Return the (x, y) coordinate for the center point of the cell that contains the specified text.  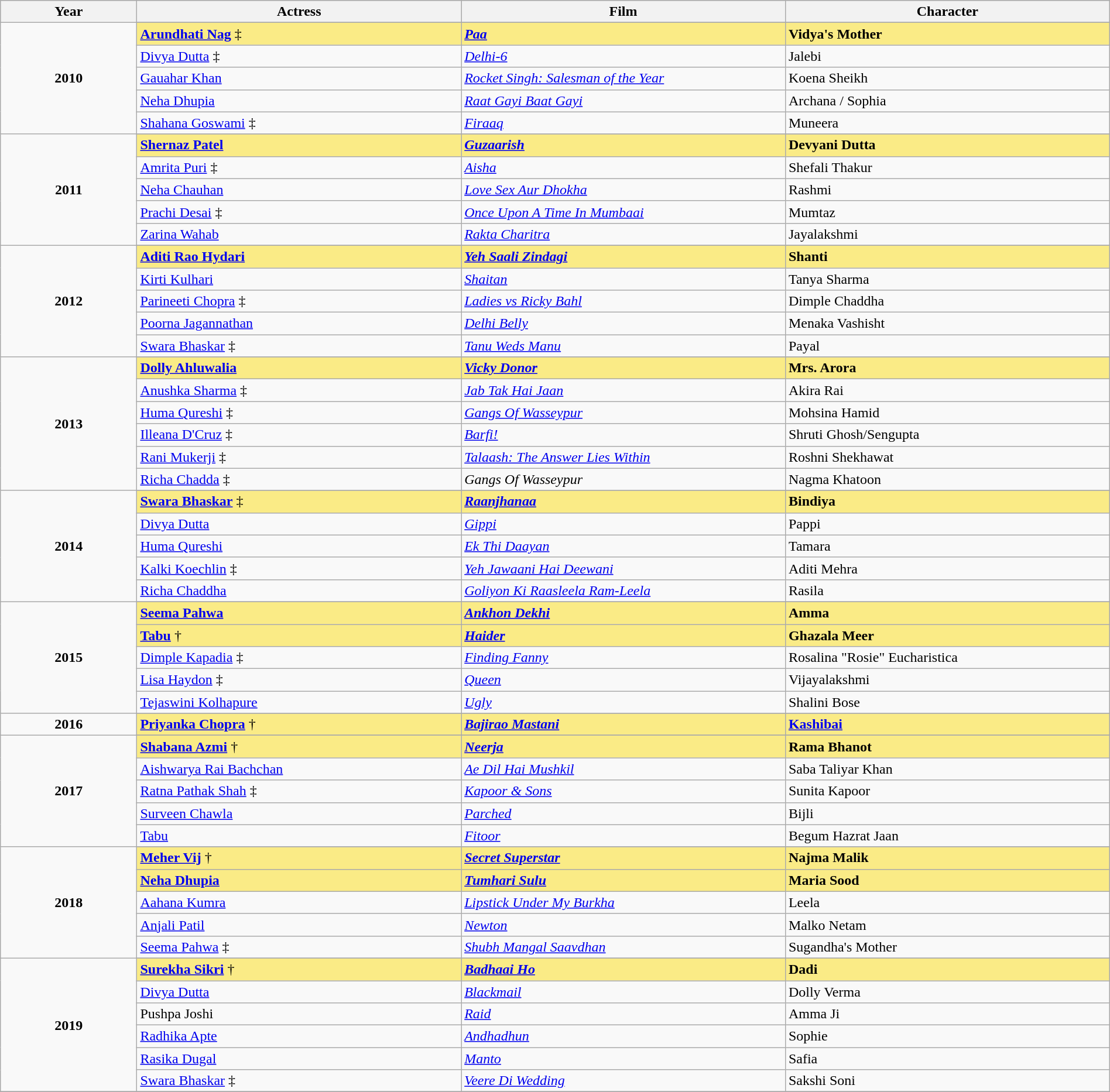
Aisha (623, 167)
Anushka Sharma ‡ (299, 390)
Manto (623, 1059)
Poorna Jagannathan (299, 324)
Actress (299, 12)
Jalebi (947, 56)
Akira Rai (947, 390)
Seema Pahwa ‡ (299, 947)
Mumtaz (947, 212)
Surveen Chawla (299, 813)
Saba Taliyar Khan (947, 769)
Prachi Desai ‡ (299, 212)
Delhi-6 (623, 56)
Arundhati Nag ‡ (299, 34)
Ugly (623, 702)
Dimple Chaddha (947, 301)
Secret Superstar (623, 858)
Shubh Mangal Saavdhan (623, 947)
Raid (623, 1014)
Yeh Saali Zindagi (623, 256)
Firaaq (623, 123)
Anjali Patil (299, 925)
Guzaarish (623, 145)
Huma Qureshi ‡ (299, 413)
Nagma Khatoon (947, 479)
Priyanka Chopra † (299, 724)
Kalki Koechlin ‡ (299, 568)
Ae Dil Hai Mushkil (623, 769)
Talaash: The Answer Lies Within (623, 457)
2011 (69, 190)
Year (69, 12)
Badhaai Ho (623, 969)
Jayalakshmi (947, 234)
Rasika Dugal (299, 1059)
Fitoor (623, 836)
Amma Ji (947, 1014)
Aahana Kumra (299, 902)
Vicky Donor (623, 368)
Sophie (947, 1036)
Rama Bhanot (947, 747)
Kirti Kulhari (299, 279)
Rashmi (947, 190)
Pushpa Joshi (299, 1014)
Archana / Sophia (947, 101)
2010 (69, 78)
Aditi Mehra (947, 568)
Haider (623, 635)
Love Sex Aur Dhokha (623, 190)
Rosalina "Rosie" Eucharistica (947, 658)
Richa Chadda ‡ (299, 479)
Amma (947, 613)
Divya Dutta ‡ (299, 56)
Menaka Vashisht (947, 324)
Kashibai (947, 724)
Meher Vij † (299, 858)
Tejaswini Kolhapure (299, 702)
Barfi! (623, 435)
Najma Malik (947, 858)
Ratna Pathak Shah ‡ (299, 791)
Payal (947, 346)
Roshni Shekhawat (947, 457)
Character (947, 12)
Jab Tak Hai Jaan (623, 390)
Tamara (947, 546)
Radhika Apte (299, 1036)
Aishwarya Rai Bachchan (299, 769)
Leela (947, 902)
Finding Fanny (623, 658)
Dadi (947, 969)
Gauahar Khan (299, 78)
Shruti Ghosh/Sengupta (947, 435)
Muneera (947, 123)
Begum Hazrat Jaan (947, 836)
Richa Chaddha (299, 590)
2019 (69, 1025)
Shernaz Patel (299, 145)
Film (623, 12)
Kapoor & Sons (623, 791)
Pappi (947, 524)
Neha Chauhan (299, 190)
Shanti (947, 256)
Maria Sood (947, 880)
Mrs. Arora (947, 368)
Dolly Verma (947, 992)
Rakta Charitra (623, 234)
Vijayalakshmi (947, 680)
Shaitan (623, 279)
Shabana Azmi † (299, 747)
Ghazala Meer (947, 635)
Newton (623, 925)
2018 (69, 902)
2017 (69, 791)
Delhi Belly (623, 324)
Yeh Jawaani Hai Deewani (623, 568)
Bajirao Mastani (623, 724)
Neerja (623, 747)
Queen (623, 680)
Ladies vs Ricky Bahl (623, 301)
Amrita Puri ‡ (299, 167)
Paa (623, 34)
Safia (947, 1059)
Goliyon Ki Raasleela Ram-Leela (623, 590)
Sakshi Soni (947, 1081)
Tanya Sharma (947, 279)
Tabu (299, 836)
Devyani Dutta (947, 145)
Raanjhanaa (623, 502)
Shalini Bose (947, 702)
Surekha Sikri † (299, 969)
Malko Netam (947, 925)
Tabu † (299, 635)
Raat Gayi Baat Gayi (623, 101)
Illeana D'Cruz ‡ (299, 435)
Dimple Kapadia ‡ (299, 658)
Zarina Wahab (299, 234)
Dolly Ahluwalia (299, 368)
Rocket Singh: Salesman of the Year (623, 78)
Lipstick Under My Burkha (623, 902)
Ek Thi Daayan (623, 546)
Seema Pahwa (299, 613)
Veere Di Wedding (623, 1081)
Once Upon A Time In Mumbaai (623, 212)
2013 (69, 424)
Blackmail (623, 992)
Sugandha's Mother (947, 947)
Parineeti Chopra ‡ (299, 301)
Parched (623, 813)
2012 (69, 301)
Shefali Thakur (947, 167)
Tumhari Sulu (623, 880)
Rasila (947, 590)
Bijli (947, 813)
Aditi Rao Hydari (299, 256)
Vidya's Mother (947, 34)
Gippi (623, 524)
2014 (69, 546)
Lisa Haydon ‡ (299, 680)
Andhadhun (623, 1036)
2016 (69, 724)
Sunita Kapoor (947, 791)
Mohsina Hamid (947, 413)
Tanu Weds Manu (623, 346)
Koena Sheikh (947, 78)
2015 (69, 657)
Rani Mukerji ‡ (299, 457)
Shahana Goswami ‡ (299, 123)
Bindiya (947, 502)
Huma Qureshi (299, 546)
Ankhon Dekhi (623, 613)
